Provide the [X, Y] coordinate of the cell's center where the given text is located.  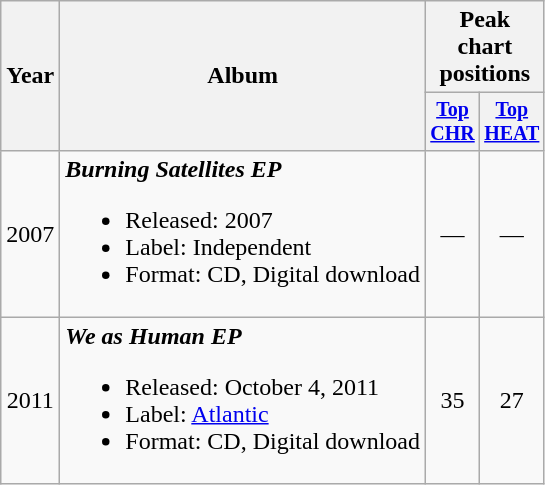
27 [512, 400]
We as Human EPReleased: October 4, 2011Label: AtlanticFormat: CD, Digital download [243, 400]
Burning Satellites EPReleased: 2007Label: IndependentFormat: CD, Digital download [243, 234]
Peak chart positions [486, 47]
TopCHR [453, 122]
2007 [30, 234]
35 [453, 400]
Year [30, 76]
TopHEAT [512, 122]
Album [243, 76]
2011 [30, 400]
